Return [x, y] of the center of cell containing provided text 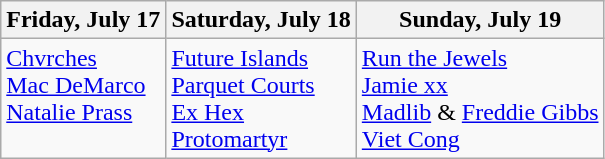
Sunday, July 19 [480, 20]
ChvrchesMac DeMarcoNatalie Prass [84, 98]
Friday, July 17 [84, 20]
Saturday, July 18 [261, 20]
Run the JewelsJamie xxMadlib & Freddie GibbsViet Cong [480, 98]
Future IslandsParquet CourtsEx HexProtomartyr [261, 98]
